Output the [X, Y] coordinate of the center of the cell containing the given text.  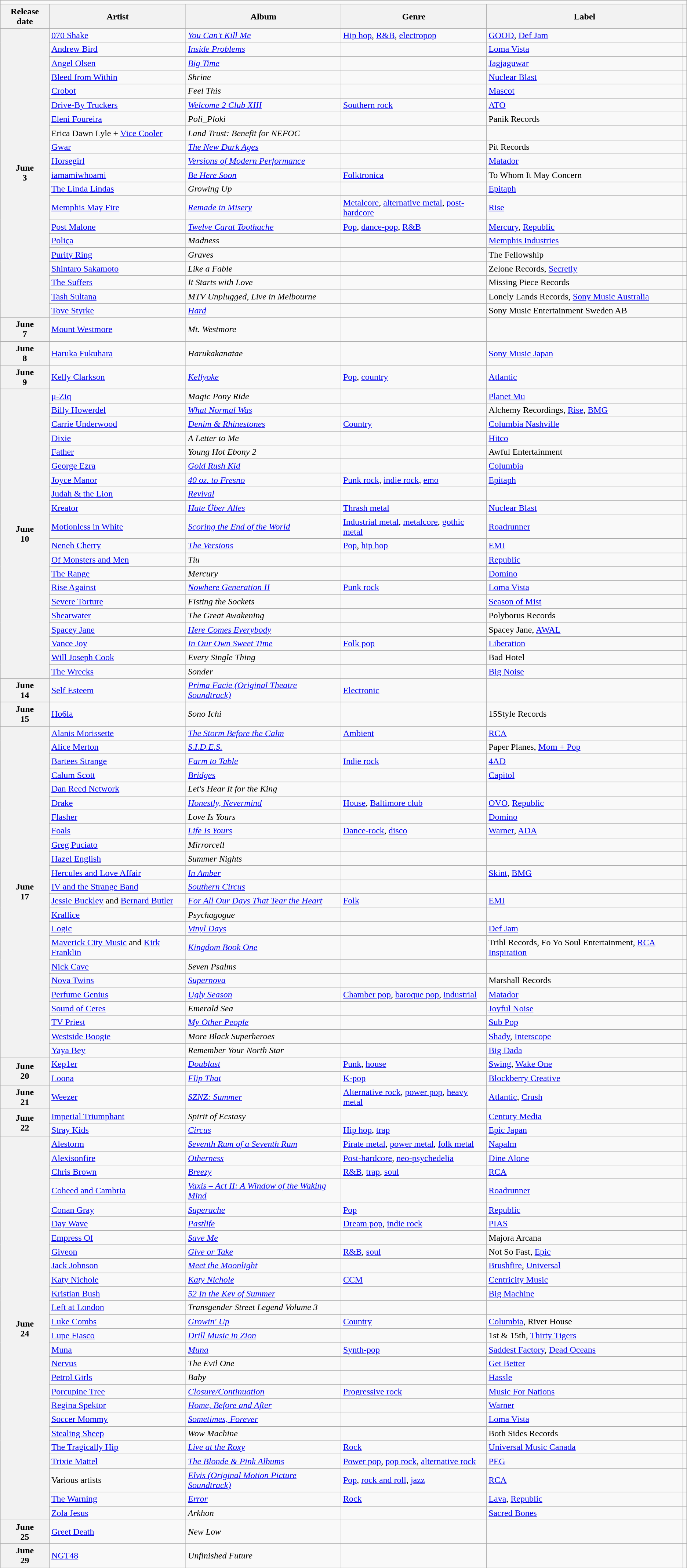
Joyce Manor [117, 480]
Zelone Records, Secretly [585, 269]
Kreator [117, 508]
Napalm [585, 1144]
Joyful Noise [585, 1008]
More Black Superheroes [263, 1036]
Bad Hotel [585, 657]
June29 [25, 1556]
Warner [585, 1405]
TV Priest [117, 1022]
Atlantic, Crush [585, 1097]
NGT48 [117, 1556]
Circus [263, 1130]
Weezer [117, 1097]
Supernova [263, 981]
Here Comes Everybody [263, 629]
Empress Of [117, 1238]
Memphis May Fire [117, 208]
Motionless in White [117, 527]
Greet Death [117, 1532]
June20 [25, 1071]
The Evil One [263, 1363]
Porcupine Tree [117, 1391]
Like a Fable [263, 269]
House, Baltimore club [414, 803]
Nick Cave [117, 967]
Warner, ADA [585, 831]
Welcome 2 Club XIII [263, 105]
Epic Japan [585, 1130]
June3 [25, 173]
Flasher [117, 817]
June9 [25, 377]
Rise [585, 208]
Dream pop, indie rock [414, 1224]
Shady, Interscope [585, 1036]
Get Better [585, 1363]
MTV Unplugged, Live in Melbourne [263, 296]
Chris Brown [117, 1172]
The Warning [117, 1499]
Emerald Sea [263, 1008]
Petrol Girls [117, 1377]
My Other People [263, 1022]
Yaya Bey [117, 1050]
Imperial Triumphant [117, 1116]
Spacey Jane, AWAL [585, 629]
Pastlife [263, 1224]
OVO, Republic [585, 803]
Summer Nights [263, 859]
Wow Machine [263, 1433]
Various artists [117, 1480]
Home, Before and After [263, 1405]
Flip That [263, 1078]
Crobot [117, 91]
Kelly Clarkson [117, 377]
Will Joseph Cook [117, 657]
June17 [25, 892]
New Low [263, 1532]
June15 [25, 714]
Indie rock [414, 761]
Twelve Carat Toothache [263, 227]
Seventh Rum of a Seventh Rum [263, 1144]
Post-hardcore, neo-psychedelia [414, 1158]
Closure/Continuation [263, 1391]
Industrial metal, metalcore, gothic metal [414, 527]
Graves [263, 255]
Young Hot Ebony 2 [263, 452]
K-pop [414, 1078]
Fisting the Sockets [263, 601]
Release date [25, 16]
Madness [263, 241]
Genre [414, 16]
June8 [25, 353]
Lupe Fiasco [117, 1335]
Century Media [585, 1116]
The Wrecks [117, 671]
Soccer Mommy [117, 1419]
Honestly, Nevermind [263, 803]
Dan Reed Network [117, 789]
Gwar [117, 147]
Greg Puciato [117, 845]
Feel This [263, 91]
Capitol [585, 775]
Luke Combs [117, 1321]
Foals [117, 831]
Vaxis – Act II: A Window of the Waking Mind [263, 1191]
Pop [414, 1210]
Alternative rock, power pop, heavy metal [414, 1097]
The Tragically Hip [117, 1447]
Kingdom Book One [263, 947]
Prima Facie (Original Theatre Soundtrack) [263, 691]
Tribl Records, Fo Yo Soul Entertainment, RCA Inspiration [585, 947]
Mirrorcell [263, 845]
Love Is Yours [263, 817]
Tove Styrke [117, 310]
Kellyoke [263, 377]
Drill Music in Zion [263, 1335]
Saddest Factory, Dead Oceans [585, 1349]
Label [585, 16]
Hazel English [117, 859]
The Storm Before the Calm [263, 733]
Conan Gray [117, 1210]
Metalcore, alternative metal, post-hardcore [414, 208]
Alchemy Recordings, Rise, BMG [585, 410]
Hip hop, R&B, electropop [414, 35]
Tíu [263, 560]
Lonely Lands Records, Sony Music Australia [585, 296]
The Range [117, 574]
40 oz. to Fresno [263, 480]
Spirit of Ecstasy [263, 1116]
Majora Arcana [585, 1238]
Seven Psalms [263, 967]
Remade in Misery [263, 208]
Hate Über Alles [263, 508]
Of Monsters and Men [117, 560]
Farm to Table [263, 761]
Folk pop [414, 643]
Logic [117, 929]
June10 [25, 534]
Brushfire, Universal [585, 1266]
GOOD, Def Jam [585, 35]
Magic Pony Ride [263, 396]
Punk, house [414, 1064]
Pop, country [414, 377]
CCM [414, 1280]
Maverick City Music and Kirk Franklin [117, 947]
R&B, trap, soul [414, 1172]
Mt. Westmore [263, 330]
Eleni Foureira [117, 119]
52 In the Key of Summer [263, 1294]
The Blonde & Pink Albums [263, 1461]
Ambient [414, 733]
Missing Piece Records [585, 283]
Coheed and Cambria [117, 1191]
Electronic [414, 691]
Error [263, 1499]
Growin' Up [263, 1321]
Growing Up [263, 189]
Jagjaguwar [585, 63]
Columbia [585, 466]
Father [117, 452]
Universal Music Canada [585, 1447]
Sound of Ceres [117, 1008]
Arkhon [263, 1513]
Judah & the Lion [117, 494]
Polyborus Records [585, 615]
Mercury, Republic [585, 227]
Alanis Morissette [117, 733]
Memphis Industries [585, 241]
μ-Ziq [117, 396]
Inside Problems [263, 49]
Nova Twins [117, 981]
Let's Hear It for the King [263, 789]
Self Esteem [117, 691]
Shrine [263, 77]
Shearwater [117, 615]
Life Is Yours [263, 831]
Day Wave [117, 1224]
Big Machine [585, 1294]
Westside Boogie [117, 1036]
Carrie Underwood [117, 424]
Rise Against [117, 587]
Trixie Mattel [117, 1461]
Baby [263, 1377]
The Versions [263, 546]
The Great Awakening [263, 615]
Nervus [117, 1363]
Kristian Bush [117, 1294]
Left at London [117, 1307]
Synth-pop [414, 1349]
S.I.D.E.S. [263, 747]
Calum Scott [117, 775]
Album [263, 16]
Ho6la [117, 714]
Alice Merton [117, 747]
Sacred Bones [585, 1513]
Lava, Republic [585, 1499]
Versions of Modern Performance [263, 161]
Awful Entertainment [585, 452]
Both Sides Records [585, 1433]
A Letter to Me [263, 438]
Southern Circus [263, 887]
Planet Mu [585, 396]
Punk rock [414, 587]
Bridges [263, 775]
Regina Spektor [117, 1405]
Scoring the End of the World [263, 527]
PIAS [585, 1224]
4AD [585, 761]
Thrash metal [414, 508]
Southern rock [414, 105]
Loona [117, 1078]
Stray Kids [117, 1130]
George Ezra [117, 466]
Hard [263, 310]
What Normal Was [263, 410]
Folktronica [414, 175]
Otherness [263, 1158]
Sono Ichi [263, 714]
Skint, BMG [585, 873]
In Our Own Sweet Time [263, 643]
Kep1er [117, 1064]
Live at the Roxy [263, 1447]
Bartees Strange [117, 761]
Be Here Soon [263, 175]
Pop, hip hop [414, 546]
Ugly Season [263, 994]
Dixie [117, 438]
Hip hop, trap [414, 1130]
Mascot [585, 91]
June22 [25, 1123]
Marshall Records [585, 981]
SZNZ: Summer [263, 1097]
Power pop, pop rock, alternative rock [414, 1461]
To Whom It May Concern [585, 175]
Artist [117, 16]
Poli_Ploki [263, 119]
The Fellowship [585, 255]
Vance Joy [117, 643]
Sonder [263, 671]
Paper Planes, Mom + Pop [585, 747]
Drake [117, 803]
Superache [263, 1210]
Pit Records [585, 147]
It Starts with Love [263, 283]
Blockberry Creative [585, 1078]
Big Dada [585, 1050]
Hitco [585, 438]
Progressive rock [414, 1391]
Big Noise [585, 671]
Every Single Thing [263, 657]
Revival [263, 494]
Pop, rock and roll, jazz [414, 1480]
IV and the Strange Band [117, 887]
Give or Take [263, 1252]
Transgender Street Legend Volume 3 [263, 1307]
Neneh Cherry [117, 546]
Sony Music Entertainment Sweden AB [585, 310]
Dance-rock, disco [414, 831]
Pirate metal, power metal, folk metal [414, 1144]
Angel Olsen [117, 63]
Purity Ring [117, 255]
Perfume Genius [117, 994]
15Style Records [585, 714]
Centricity Music [585, 1280]
Season of Mist [585, 601]
Atlantic [585, 377]
iamamiwhoami [117, 175]
1st & 15th, Thirty Tigers [585, 1335]
Severe Torture [117, 601]
Nowhere Generation II [263, 587]
Shintaro Sakamoto [117, 269]
Save Me [263, 1238]
Sometimes, Forever [263, 1419]
Hercules and Love Affair [117, 873]
Swing, Wake One [585, 1064]
Spacey Jane [117, 629]
Land Trust: Benefit for NEFOC [263, 133]
Chamber pop, baroque pop, industrial [414, 994]
Meet the Moonlight [263, 1266]
Harukakanatae [263, 353]
Alestorm [117, 1144]
Mercury [263, 574]
June14 [25, 691]
Sony Music Japan [585, 353]
June7 [25, 330]
Def Jam [585, 929]
Columbia, River House [585, 1321]
Big Time [263, 63]
Dine Alone [585, 1158]
Liberation [585, 643]
Tash Sultana [117, 296]
The Linda Lindas [117, 189]
The New Dark Ages [263, 147]
PEG [585, 1461]
June24 [25, 1328]
Remember Your North Star [263, 1050]
Billy Howerdel [117, 410]
Denim & Rhinestones [263, 424]
070 Shake [117, 35]
Post Malone [117, 227]
Jack Johnson [117, 1266]
Jessie Buckley and Bernard Butler [117, 901]
Zola Jesus [117, 1513]
Stealing Sheep [117, 1433]
Breezy [263, 1172]
Music For Nations [585, 1391]
Drive-By Truckers [117, 105]
Doublast [263, 1064]
Alexisonfire [117, 1158]
Folk [414, 901]
Krallice [117, 915]
ATO [585, 105]
Poliça [117, 241]
Haruka Fukuhara [117, 353]
Hassle [585, 1377]
Giveon [117, 1252]
Columbia Nashville [585, 424]
Vinyl Days [263, 929]
Punk rock, indie rock, emo [414, 480]
Horsegirl [117, 161]
For All Our Days That Tear the Heart [263, 901]
Pop, dance-pop, R&B [414, 227]
Sub Pop [585, 1022]
In Amber [263, 873]
June21 [25, 1097]
R&B, soul [414, 1252]
Elvis (Original Motion Picture Soundtrack) [263, 1480]
Psychagogue [263, 915]
You Can't Kill Me [263, 35]
The Suffers [117, 283]
Unfinished Future [263, 1556]
Bleed from Within [117, 77]
Andrew Bird [117, 49]
Mount Westmore [117, 330]
Gold Rush Kid [263, 466]
June25 [25, 1532]
Not So Fast, Epic [585, 1252]
Erica Dawn Lyle + Vice Cooler [117, 133]
Panik Records [585, 119]
